Detect which cell encompasses the target text, then output its (X, Y) center coordinate. 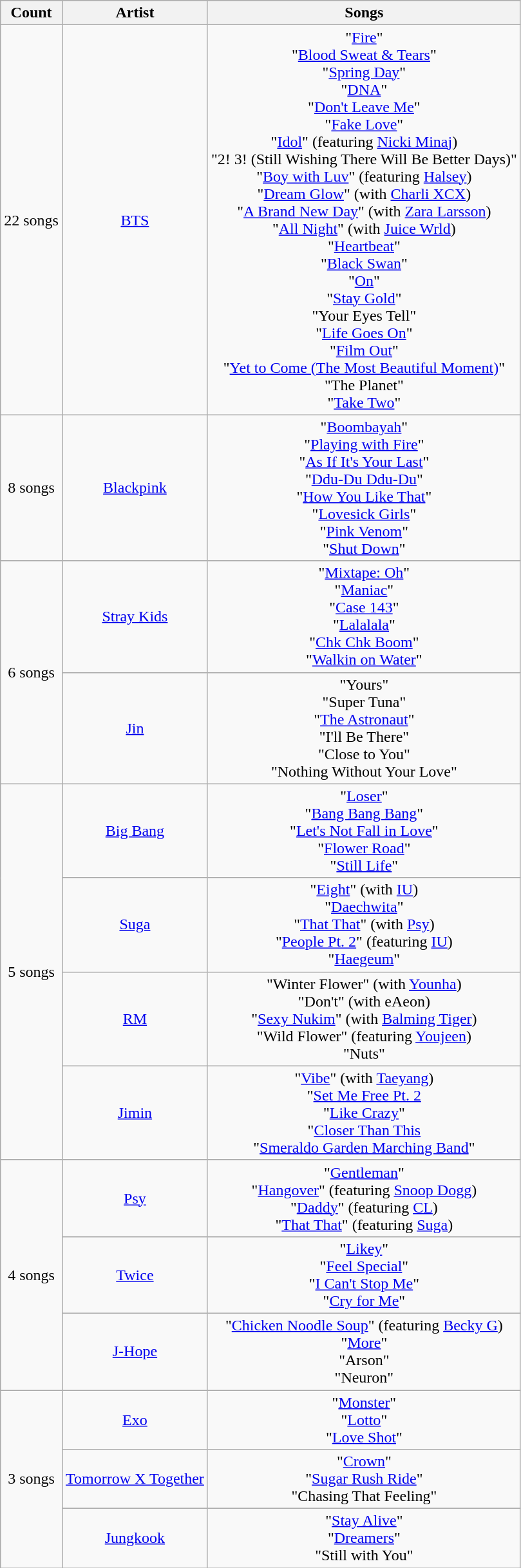
Twice (135, 1275)
Stray Kids (135, 617)
Psy (135, 1198)
5 songs (32, 972)
3 songs (32, 1478)
Suga (135, 925)
6 songs (32, 672)
"Winter Flower" (with Younha)"Don't" (with eAeon)"Sexy Nukim" (with Balming Tiger)"Wild Flower" (featuring Youjeen)"Nuts" (364, 1019)
"Vibe" (with Taeyang)"Set Me Free Pt. 2"Like Crazy""Closer Than This"Smeraldo Garden Marching Band" (364, 1113)
Artist (135, 13)
"Likey""Feel Special""I Can't Stop Me""Cry for Me" (364, 1275)
Blackpink (135, 488)
"Chicken Noodle Soup" (featuring Becky G)"More""Arson""Neuron" (364, 1351)
"Stay Alive""Dreamers""Still with You" (364, 1538)
8 songs (32, 488)
"Mixtape: Oh""Maniac""Case 143""Lalalala""Chk Chk Boom""Walkin on Water" (364, 617)
Jungkook (135, 1538)
"Eight" (with IU)"Daechwita""That That" (with Psy)"People Pt. 2" (featuring IU)"Haegeum" (364, 925)
"Gentleman""Hangover" (featuring Snoop Dogg)"Daddy" (featuring CL)"That That" (featuring Suga) (364, 1198)
Jimin (135, 1113)
RM (135, 1019)
"Yours""Super Tuna""The Astronaut""I'll Be There""Close to You""Nothing Without Your Love" (364, 728)
"Loser""Bang Bang Bang""Let's Not Fall in Love""Flower Road""Still Life" (364, 831)
4 songs (32, 1275)
J-Hope (135, 1351)
BTS (135, 220)
Songs (364, 13)
Count (32, 13)
Tomorrow X Together (135, 1479)
Big Bang (135, 831)
"Crown""Sugar Rush Ride""Chasing That Feeling" (364, 1479)
22 songs (32, 220)
"Monster""Lotto""Love Shot" (364, 1419)
Exo (135, 1419)
Jin (135, 728)
"Boombayah""Playing with Fire""As If It's Your Last""Ddu-Du Ddu-Du""How You Like That""Lovesick Girls""Pink Venom""Shut Down" (364, 488)
